Extract the (x, y) coordinate from the center of the cell holding the provided text.  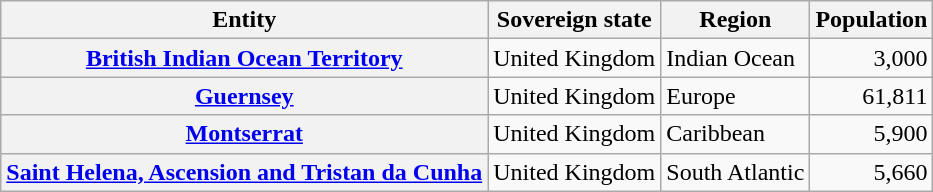
Entity (244, 20)
British Indian Ocean Territory (244, 58)
Montserrat (244, 134)
Guernsey (244, 96)
Europe (736, 96)
5,900 (872, 134)
South Atlantic (736, 172)
Population (872, 20)
Caribbean (736, 134)
3,000 (872, 58)
Sovereign state (574, 20)
Saint Helena, Ascension and Tristan da Cunha (244, 172)
5,660 (872, 172)
Indian Ocean (736, 58)
Region (736, 20)
61,811 (872, 96)
